Capture the cell that displays the provided text and extract its (X, Y) central coordinate. 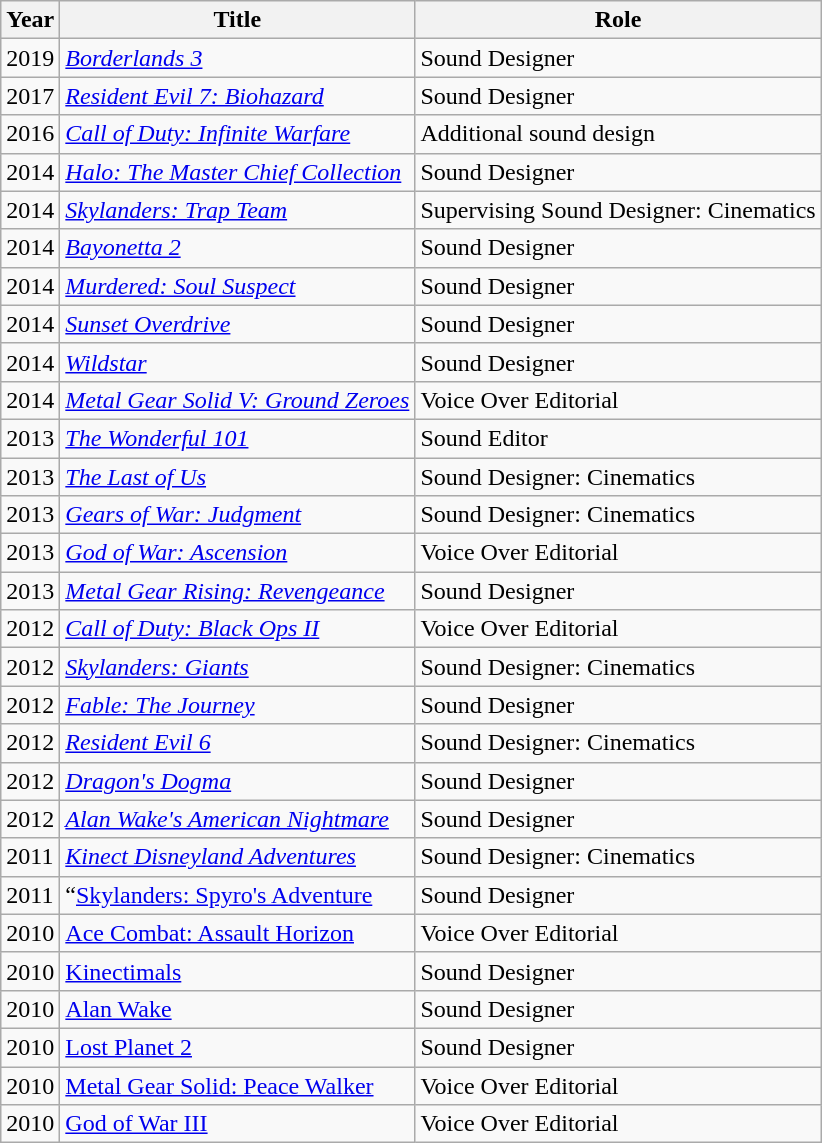
Call of Duty: Black Ops II (238, 629)
2016 (30, 134)
Metal Gear Rising: Revengeance (238, 591)
Supervising Sound Designer: Cinematics (618, 210)
Metal Gear Solid V: Ground Zeroes (238, 400)
Resident Evil 6 (238, 743)
Wildstar (238, 362)
The Wonderful 101 (238, 438)
Bayonetta 2 (238, 248)
Skylanders: Giants (238, 667)
Alan Wake's American Nightmare (238, 819)
God of War III (238, 1124)
Call of Duty: Infinite Warfare (238, 134)
Dragon's Dogma (238, 781)
Ace Combat: Assault Horizon (238, 933)
The Last of Us (238, 477)
Kinectimals (238, 971)
Resident Evil 7: Biohazard (238, 96)
Fable: The Journey (238, 705)
2019 (30, 58)
Lost Planet 2 (238, 1047)
Sunset Overdrive (238, 324)
Metal Gear Solid: Peace Walker (238, 1085)
Borderlands 3 (238, 58)
Skylanders: Trap Team (238, 210)
God of War: Ascension (238, 553)
Kinect Disneyland Adventures (238, 857)
Year (30, 20)
Additional sound design (618, 134)
Gears of War: Judgment (238, 515)
Title (238, 20)
Halo: The Master Chief Collection (238, 172)
Role (618, 20)
Murdered: Soul Suspect (238, 286)
Sound Editor (618, 438)
Alan Wake (238, 1009)
“Skylanders: Spyro's Adventure (238, 895)
2017 (30, 96)
